Return (X, Y) of the center of cell containing provided text 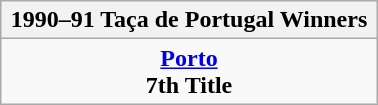
1990–91 Taça de Portugal Winners (189, 20)
Porto7th Title (189, 72)
